For the text-containing cell, return its midpoint in (X, Y) coordinate format. 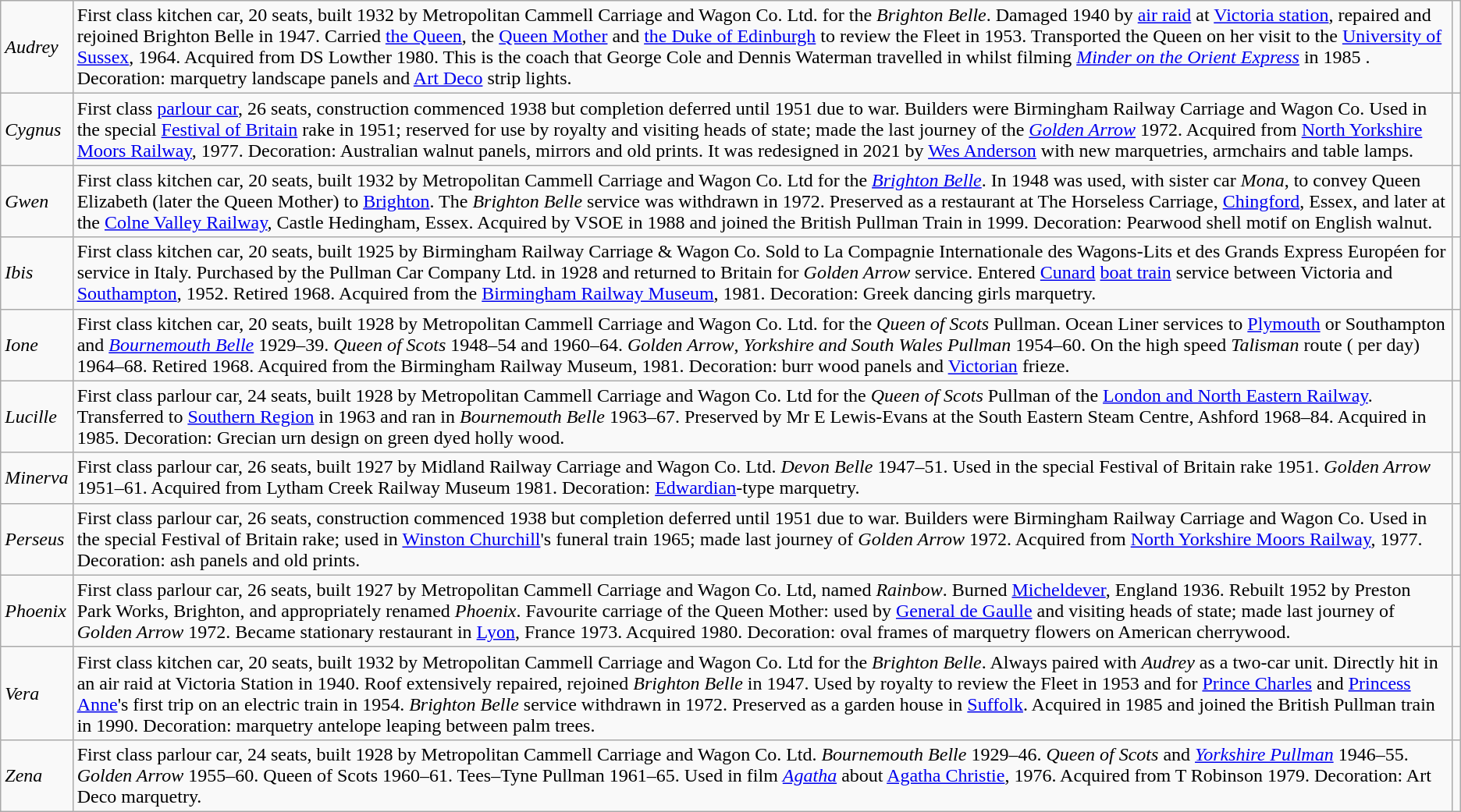
Perseus (37, 539)
Gwen (37, 201)
Lucille (37, 417)
Zena (37, 775)
Cygnus (37, 129)
Minerva (37, 477)
Ione (37, 345)
Vera (37, 693)
Ibis (37, 273)
Audrey (37, 47)
Phoenix (37, 611)
